From the cell containing the given text, extract its center point as (X, Y) coordinate. 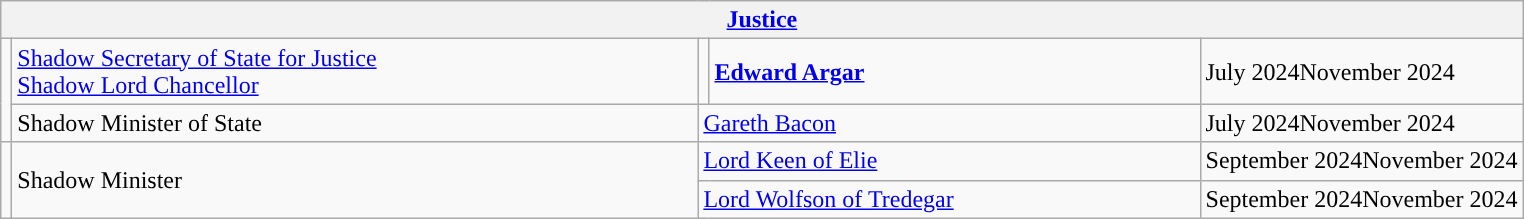
Edward Argar (954, 72)
Lord Wolfson of Tredegar (949, 199)
Gareth Bacon (949, 123)
Shadow Secretary of State for JusticeShadow Lord Chancellor (355, 72)
Shadow Minister (355, 180)
Shadow Minister of State (355, 123)
Lord Keen of Elie (949, 161)
Justice (762, 20)
